Provide the (X, Y) coordinate of the cell's center where the given text is located.  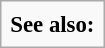
See also: (52, 24)
